Return the [X, Y] coordinate for the center point of the cell that contains the specified text.  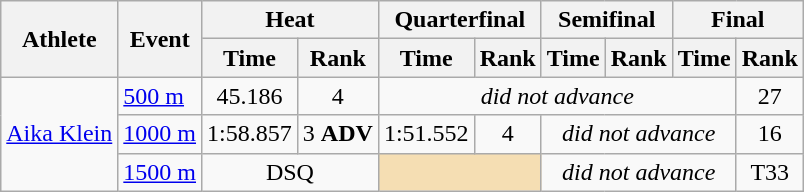
Athlete [60, 39]
1500 m [160, 172]
1:51.552 [426, 134]
16 [770, 134]
Event [160, 39]
DSQ [290, 172]
27 [770, 96]
3 ADV [338, 134]
1000 m [160, 134]
T33 [770, 172]
Quarterfinal [460, 20]
45.186 [250, 96]
Heat [290, 20]
500 m [160, 96]
1:58.857 [250, 134]
Semifinal [606, 20]
Final [738, 20]
Aika Klein [60, 134]
